Determine the (x, y) coordinate at the center of the cell enclosing the given text.  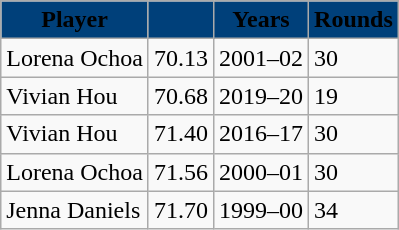
71.40 (180, 134)
71.70 (180, 210)
71.56 (180, 172)
Jenna Daniels (75, 210)
70.13 (180, 58)
19 (354, 96)
2000–01 (260, 172)
70.68 (180, 96)
2016–17 (260, 134)
Rounds (354, 20)
Player (75, 20)
2001–02 (260, 58)
Years (260, 20)
1999–00 (260, 210)
34 (354, 210)
2019–20 (260, 96)
